Locate the cell with the specified text and output its [X, Y] center coordinate. 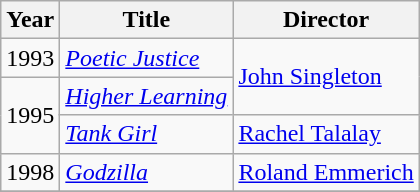
Roland Emmerich [326, 172]
Godzilla [146, 172]
1995 [30, 115]
1993 [30, 58]
1998 [30, 172]
Tank Girl [146, 134]
Title [146, 20]
Rachel Talalay [326, 134]
Poetic Justice [146, 58]
John Singleton [326, 77]
Higher Learning [146, 96]
Director [326, 20]
Year [30, 20]
